Return (X, Y) of the center of cell containing provided text 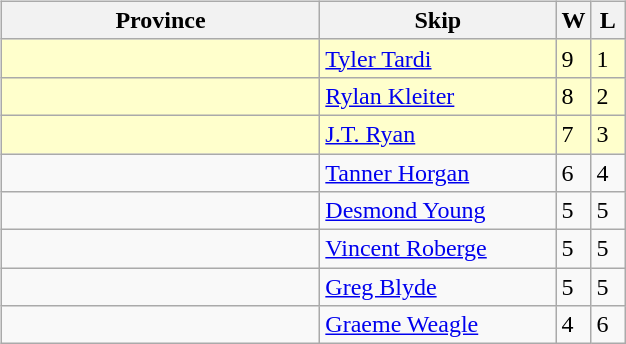
Province (160, 20)
Greg Blyde (438, 287)
Desmond Young (438, 211)
Graeme Weagle (438, 325)
L (608, 20)
Tanner Horgan (438, 173)
Vincent Roberge (438, 249)
J.T. Ryan (438, 134)
2 (608, 96)
Skip (438, 20)
1 (608, 58)
9 (574, 58)
Rylan Kleiter (438, 96)
W (574, 20)
3 (608, 134)
7 (574, 134)
Tyler Tardi (438, 58)
8 (574, 96)
